Find where the given text appears and provide that cell's center as [X, Y] coordinate. 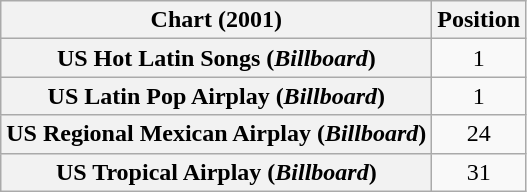
24 [479, 134]
US Hot Latin Songs (Billboard) [216, 58]
US Latin Pop Airplay (Billboard) [216, 96]
US Tropical Airplay (Billboard) [216, 172]
Chart (2001) [216, 20]
Position [479, 20]
US Regional Mexican Airplay (Billboard) [216, 134]
31 [479, 172]
